Identify which cell holds the provided text, then report its [x, y] central coordinate. 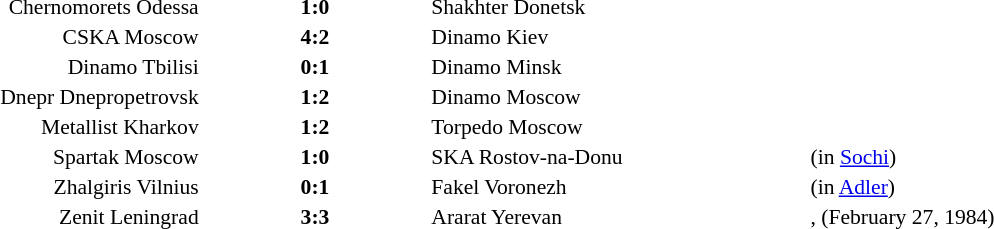
4:2 [316, 37]
Dinamo Moscow [619, 97]
1:0 [316, 157]
Dinamo Minsk [619, 67]
Torpedo Moscow [619, 127]
Dinamo Kiev [619, 37]
Fakel Voronezh [619, 187]
SKA Rostov-na-Donu [619, 157]
